Pinpoint the cell where the given text exists, returning its (X, Y) midpoint coordinate. 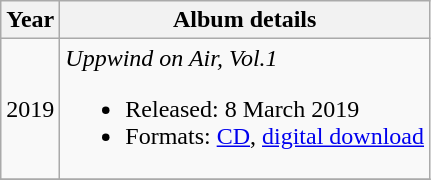
Album details (245, 20)
Year (30, 20)
2019 (30, 109)
Uppwind on Air, Vol.1Released: 8 March 2019Formats: CD, digital download (245, 109)
